Identify which cell holds the provided text, then report its [x, y] central coordinate. 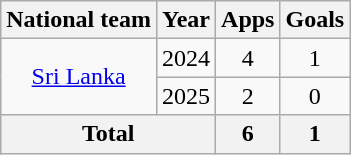
National team [79, 20]
4 [248, 58]
Sri Lanka [79, 77]
0 [315, 96]
2025 [186, 96]
Apps [248, 20]
2024 [186, 58]
Year [186, 20]
6 [248, 134]
Goals [315, 20]
2 [248, 96]
Total [108, 134]
